Find where the given text appears and provide that cell's center as [x, y] coordinate. 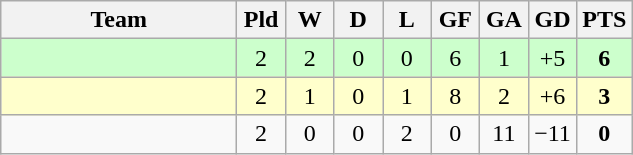
+5 [552, 58]
PTS [604, 20]
+6 [552, 96]
3 [604, 96]
−11 [552, 134]
W [310, 20]
8 [456, 96]
GF [456, 20]
GA [504, 20]
11 [504, 134]
Team [119, 20]
Pld [262, 20]
L [406, 20]
D [358, 20]
GD [552, 20]
